Capture the cell that displays the provided text and extract its (X, Y) central coordinate. 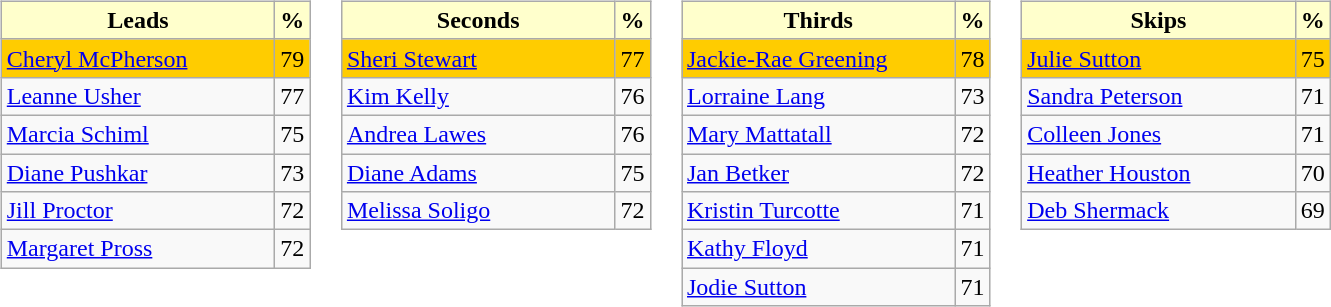
Jackie-Rae Greening (819, 58)
Marcia Schiml (138, 134)
Diane Pushkar (138, 173)
70 (1312, 173)
Kim Kelly (478, 96)
Julie Sutton (1159, 58)
79 (292, 58)
Leads (138, 20)
Jill Proctor (138, 211)
Colleen Jones (1159, 134)
Diane Adams (478, 173)
Cheryl McPherson (138, 58)
Lorraine Lang (819, 96)
Sheri Stewart (478, 58)
Kathy Floyd (819, 249)
Sandra Peterson (1159, 96)
Heather Houston (1159, 173)
78 (972, 58)
Leanne Usher (138, 96)
Jodie Sutton (819, 287)
Melissa Soligo (478, 211)
Skips (1159, 20)
Mary Mattatall (819, 134)
Thirds (819, 20)
Margaret Pross (138, 249)
Kristin Turcotte (819, 211)
Jan Betker (819, 173)
69 (1312, 211)
Andrea Lawes (478, 134)
Deb Shermack (1159, 211)
Seconds (478, 20)
